Determine the (x, y) coordinate at the center of the cell enclosing the given text.  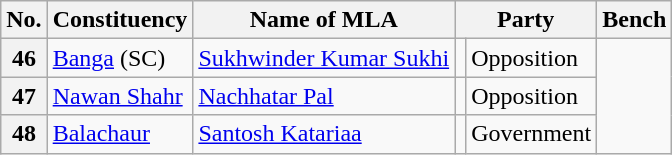
Santosh Katariaa (324, 134)
Nawan Shahr (120, 96)
47 (24, 96)
Name of MLA (324, 20)
46 (24, 58)
Balachaur (120, 134)
Constituency (120, 20)
No. (24, 20)
Bench (634, 20)
Party (526, 20)
48 (24, 134)
Government (532, 134)
Sukhwinder Kumar Sukhi (324, 58)
Banga (SC) (120, 58)
Nachhatar Pal (324, 96)
